Identify which cell holds the provided text, then report its (X, Y) central coordinate. 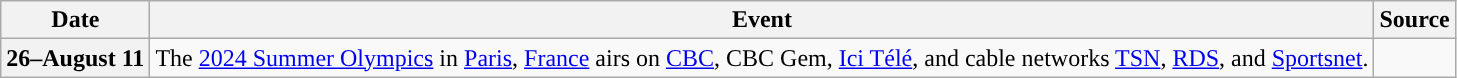
Date (76, 20)
Source (1414, 20)
The 2024 Summer Olympics in Paris, France airs on CBC, CBC Gem, Ici Télé, and cable networks TSN, RDS, and Sportsnet. (762, 58)
26–August 11 (76, 58)
Event (762, 20)
